Locate the cell with the specified text and output its (x, y) center coordinate. 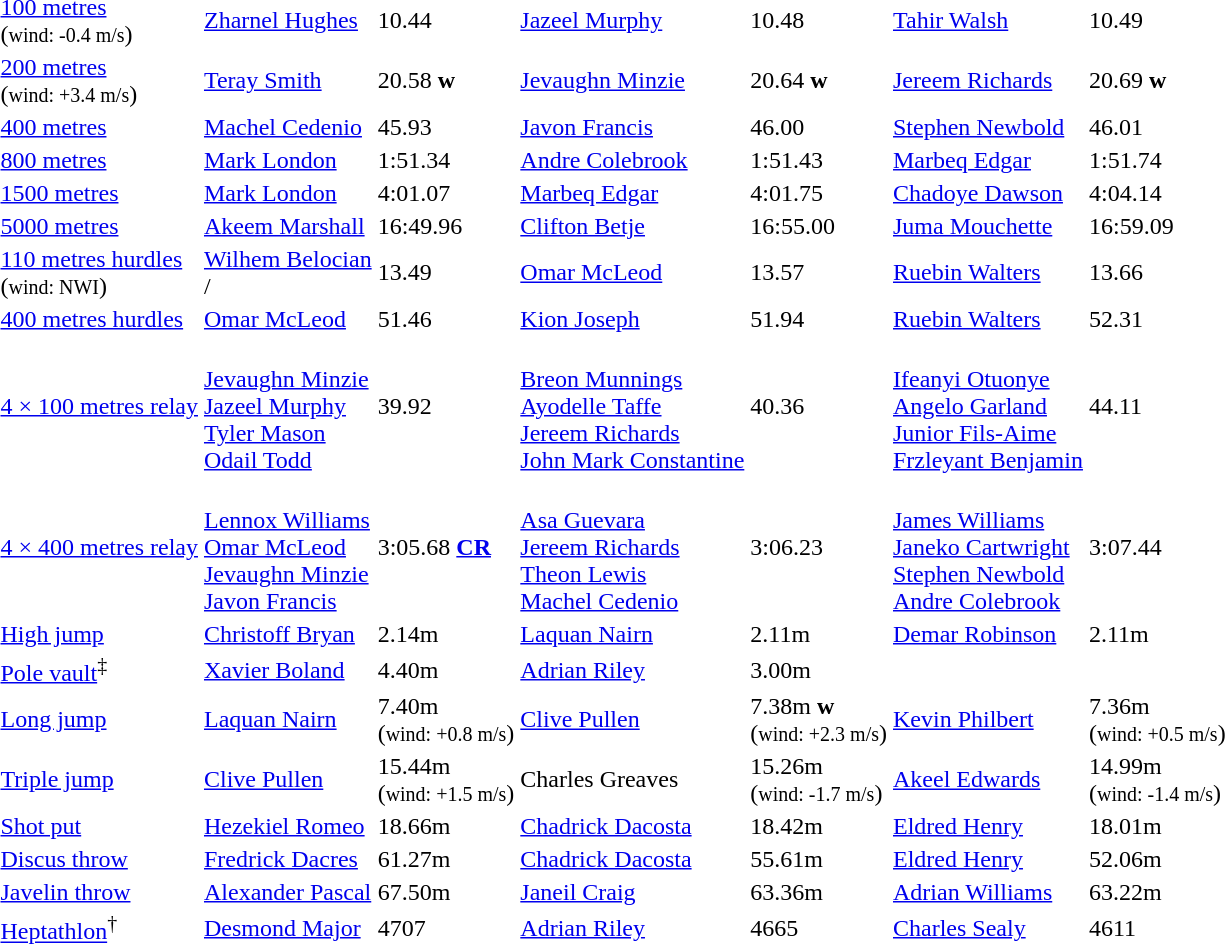
20.58 w (446, 80)
2.14m (446, 634)
Ifeanyi Otuonye Angelo Garland Junior Fils-Aime Frzleyant Benjamin (988, 406)
3.00m (819, 670)
4:01.75 (819, 193)
Charles Greaves (632, 780)
46.00 (819, 127)
1:51.43 (819, 160)
Adrian Williams (988, 892)
Jevaughn Minzie Jazeel Murphy Tyler Mason Odail Todd (288, 406)
Akeel Edwards (988, 780)
Alexander Pascal (288, 892)
4.40m (446, 670)
Kevin Philbert (988, 720)
13.57 (819, 272)
Jereem Richards (988, 80)
18.66m (446, 826)
Breon Munnings Ayodelle Taffe Jereem Richards John Mark Constantine (632, 406)
Janeil Craig (632, 892)
45.93 (446, 127)
16:55.00 (819, 226)
Demar Robinson (988, 634)
Chadoye Dawson (988, 193)
Hezekiel Romeo (288, 826)
3:05.68 CR (446, 547)
3:06.23 (819, 547)
7.38m w (wind: +2.3 m/s) (819, 720)
40.36 (819, 406)
16:49.96 (446, 226)
2.11m (819, 634)
18.42m (819, 826)
61.27m (446, 859)
Xavier Boland (288, 670)
67.50m (446, 892)
Stephen Newbold (988, 127)
Adrian Riley (632, 670)
4:01.07 (446, 193)
51.94 (819, 319)
51.46 (446, 319)
Clifton Betje (632, 226)
Machel Cedenio (288, 127)
Kion Joseph (632, 319)
Teray Smith (288, 80)
Andre Colebrook (632, 160)
Asa Guevara Jereem Richards Theon Lewis Machel Cedenio (632, 547)
Akeem Marshall (288, 226)
15.44m (wind: +1.5 m/s) (446, 780)
Lennox Williams Omar McLeod Jevaughn Minzie Javon Francis (288, 547)
Juma Mouchette (988, 226)
55.61m (819, 859)
39.92 (446, 406)
Fredrick Dacres (288, 859)
15.26m (wind: -1.7 m/s) (819, 780)
Jevaughn Minzie (632, 80)
7.40m (wind: +0.8 m/s) (446, 720)
1:51.34 (446, 160)
13.49 (446, 272)
Wilhem Belocian / (288, 272)
James Williams Janeko Cartwright Stephen Newbold Andre Colebrook (988, 547)
20.64 w (819, 80)
63.36m (819, 892)
Christoff Bryan (288, 634)
Javon Francis (632, 127)
